Identify which cell holds the provided text, then report its (x, y) central coordinate. 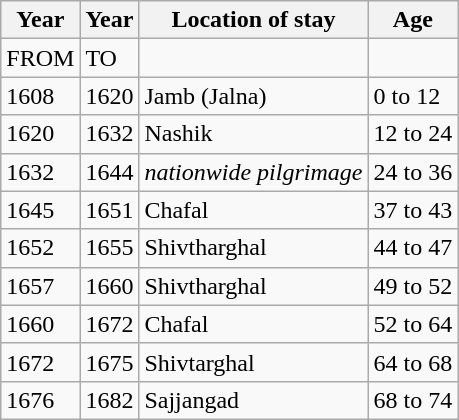
1655 (110, 248)
1652 (40, 248)
Shivtarghal (254, 362)
1657 (40, 286)
44 to 47 (413, 248)
37 to 43 (413, 210)
Nashik (254, 134)
1651 (110, 210)
1644 (110, 172)
12 to 24 (413, 134)
Age (413, 20)
1608 (40, 96)
52 to 64 (413, 324)
Sajjangad (254, 400)
1676 (40, 400)
68 to 74 (413, 400)
1682 (110, 400)
1645 (40, 210)
49 to 52 (413, 286)
0 to 12 (413, 96)
FROM (40, 58)
1675 (110, 362)
nationwide pilgrimage (254, 172)
Jamb (Jalna) (254, 96)
24 to 36 (413, 172)
64 to 68 (413, 362)
Location of stay (254, 20)
TO (110, 58)
